Identify which cell holds the provided text, then report its (X, Y) central coordinate. 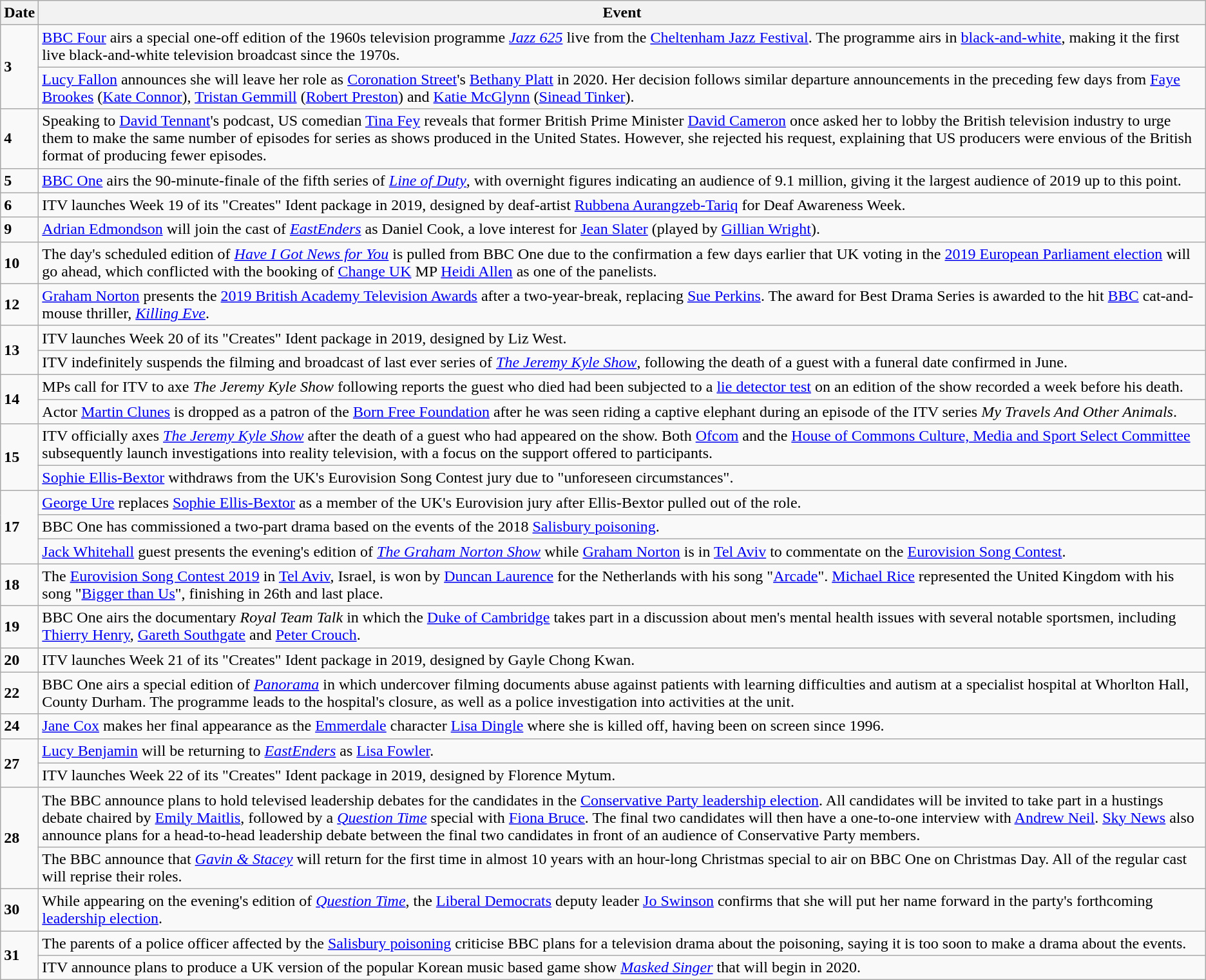
17 (19, 527)
ITV launches Week 20 of its "Creates" Ident package in 2019, designed by Liz West. (622, 338)
Sophie Ellis-Bextor withdraws from the UK's Eurovision Song Contest jury due to "unforeseen circumstances". (622, 478)
22 (19, 693)
ITV launches Week 22 of its "Creates" Ident package in 2019, designed by Florence Mytum. (622, 775)
13 (19, 350)
Date (19, 13)
Jane Cox makes her final appearance as the Emmerdale character Lisa Dingle where she is killed off, having been on screen since 1996. (622, 726)
10 (19, 263)
George Ure replaces Sophie Ellis-Bextor as a member of the UK's Eurovision jury after Ellis-Bextor pulled out of the role. (622, 503)
19 (19, 626)
9 (19, 229)
12 (19, 304)
15 (19, 457)
14 (19, 399)
31 (19, 955)
Adrian Edmondson will join the cast of EastEnders as Daniel Cook, a love interest for Jean Slater (played by Gillian Wright). (622, 229)
5 (19, 180)
Event (622, 13)
6 (19, 205)
ITV announce plans to produce a UK version of the popular Korean music based game show Masked Singer that will begin in 2020. (622, 968)
20 (19, 660)
30 (19, 910)
3 (19, 67)
Lucy Benjamin will be returning to EastEnders as Lisa Fowler. (622, 751)
4 (19, 139)
27 (19, 763)
BBC One has commissioned a two-part drama based on the events of the 2018 Salisbury poisoning. (622, 527)
28 (19, 838)
24 (19, 726)
18 (19, 585)
ITV launches Week 19 of its "Creates" Ident package in 2019, designed by deaf-artist Rubbena Aurangzeb-Tariq for Deaf Awareness Week. (622, 205)
ITV launches Week 21 of its "Creates" Ident package in 2019, designed by Gayle Chong Kwan. (622, 660)
